For the text-containing cell, return its midpoint in [x, y] coordinate format. 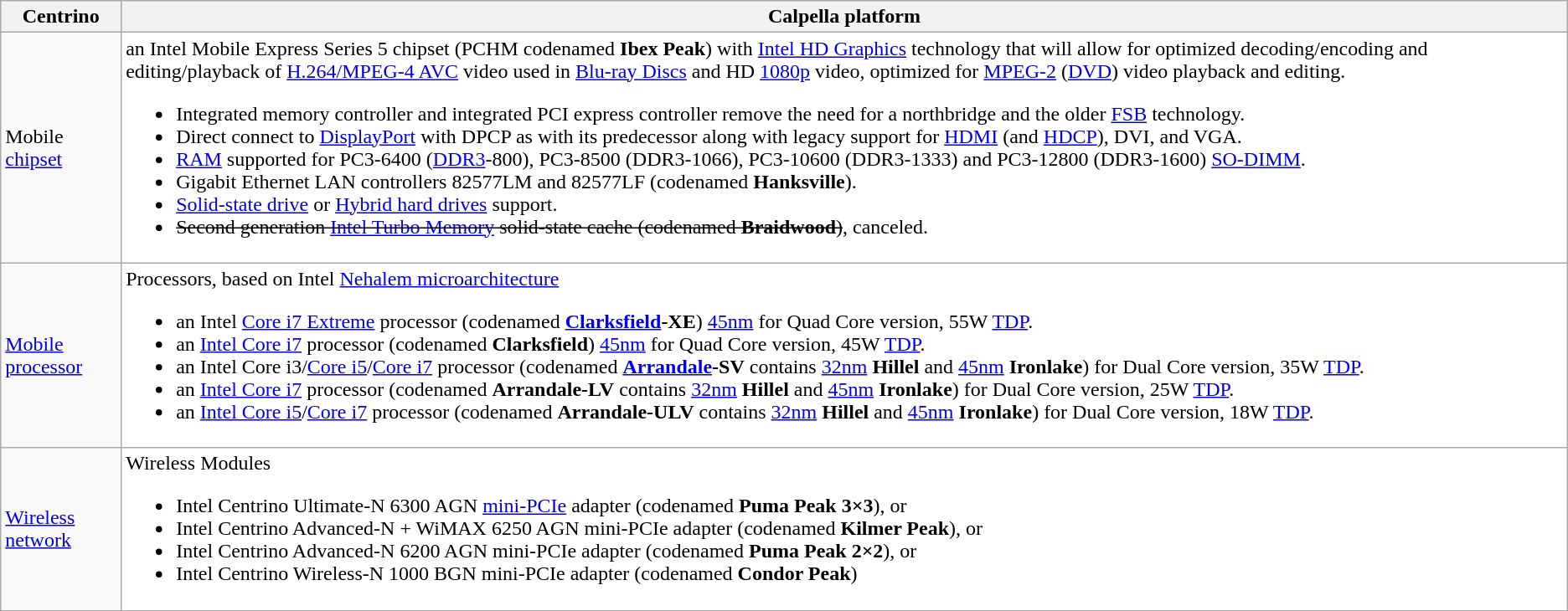
Calpella platform [844, 17]
Wireless network [61, 529]
Centrino [61, 17]
Mobile processor [61, 355]
Mobile chipset [61, 147]
